Detect which cell encompasses the target text, then output its [x, y] center coordinate. 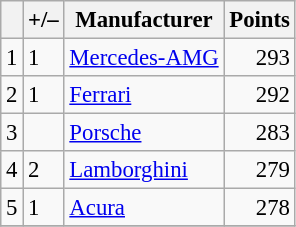
3 [12, 133]
4 [12, 170]
Mercedes-AMG [144, 58]
279 [260, 170]
Manufacturer [144, 20]
293 [260, 58]
Points [260, 20]
278 [260, 208]
Acura [144, 208]
Lamborghini [144, 170]
Porsche [144, 133]
5 [12, 208]
283 [260, 133]
Ferrari [144, 95]
292 [260, 95]
+/– [44, 20]
